Locate the cell with the specified text and output its [x, y] center coordinate. 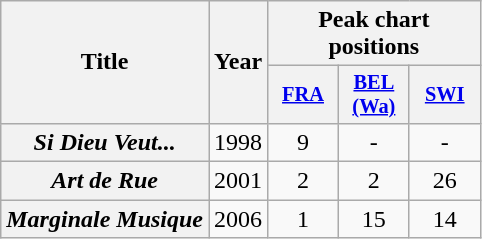
1 [304, 219]
Year [238, 62]
Si Dieu Veut... [105, 142]
14 [444, 219]
15 [374, 219]
9 [304, 142]
1998 [238, 142]
SWI [444, 95]
Peak chart positions [374, 34]
Art de Rue [105, 181]
26 [444, 181]
FRA [304, 95]
2006 [238, 219]
BEL(Wa) [374, 95]
2001 [238, 181]
Marginale Musique [105, 219]
Title [105, 62]
